Output the (x, y) coordinate of the center of the cell containing the given text.  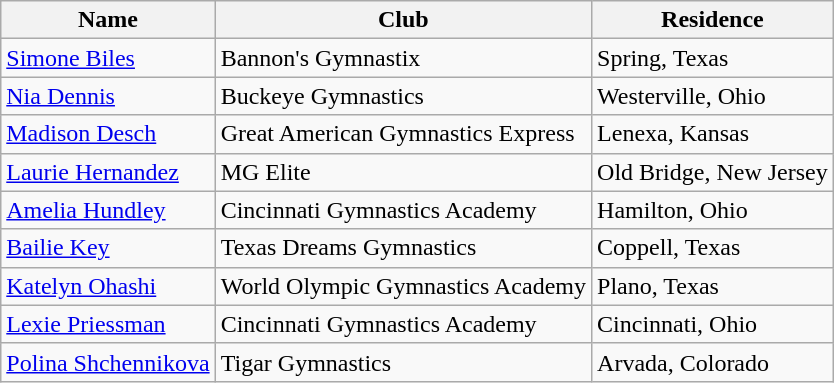
Katelyn Ohashi (108, 286)
Bailie Key (108, 248)
MG Elite (403, 172)
Madison Desch (108, 134)
Old Bridge, New Jersey (713, 172)
Buckeye Gymnastics (403, 96)
Simone Biles (108, 58)
Polina Shchennikova (108, 362)
Arvada, Colorado (713, 362)
Lenexa, Kansas (713, 134)
Nia Dennis (108, 96)
Bannon's Gymnastix (403, 58)
Plano, Texas (713, 286)
Westerville, Ohio (713, 96)
Texas Dreams Gymnastics (403, 248)
Amelia Hundley (108, 210)
Spring, Texas (713, 58)
Cincinnati, Ohio (713, 324)
Hamilton, Ohio (713, 210)
Club (403, 20)
Coppell, Texas (713, 248)
Great American Gymnastics Express (403, 134)
Name (108, 20)
Tigar Gymnastics (403, 362)
Lexie Priessman (108, 324)
Residence (713, 20)
Laurie Hernandez (108, 172)
World Olympic Gymnastics Academy (403, 286)
